Determine the [x, y] coordinate at the center of the cell enclosing the given text.  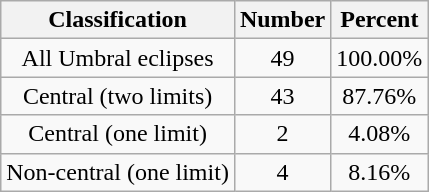
All Umbral eclipses [118, 58]
Central (one limit) [118, 134]
43 [282, 96]
87.76% [380, 96]
Number [282, 20]
Non-central (one limit) [118, 172]
Central (two limits) [118, 96]
4.08% [380, 134]
8.16% [380, 172]
49 [282, 58]
4 [282, 172]
100.00% [380, 58]
2 [282, 134]
Percent [380, 20]
Classification [118, 20]
